Return (X, Y) of the center of cell containing provided text 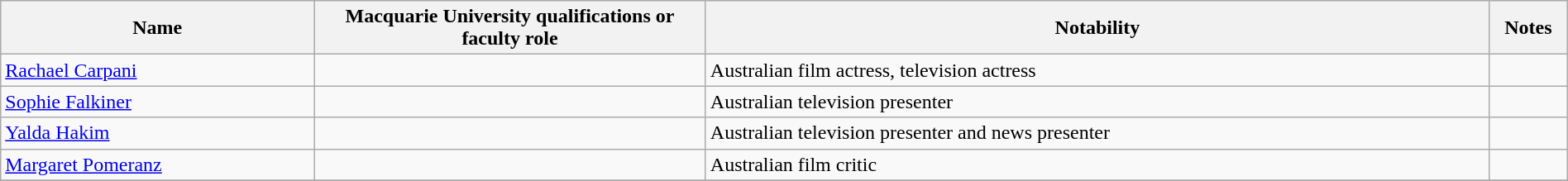
Macquarie University qualifications or faculty role (510, 28)
Australian television presenter and news presenter (1097, 133)
Yalda Hakim (157, 133)
Name (157, 28)
Notes (1528, 28)
Australian television presenter (1097, 102)
Australian film actress, television actress (1097, 70)
Notability (1097, 28)
Margaret Pomeranz (157, 164)
Sophie Falkiner (157, 102)
Australian film critic (1097, 164)
Rachael Carpani (157, 70)
